For the text-containing cell, return its midpoint in [x, y] coordinate format. 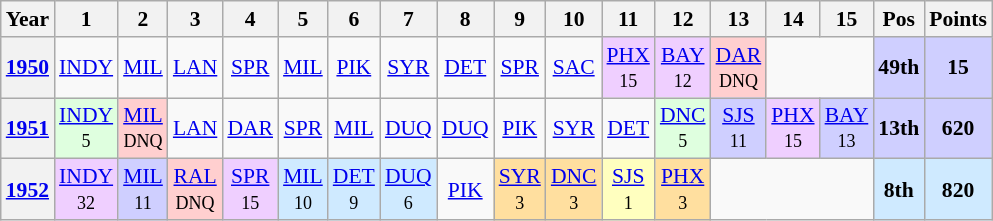
1 [86, 19]
DET9 [354, 190]
1951 [28, 128]
5 [303, 19]
DUQ6 [408, 190]
SAC [574, 68]
3 [195, 19]
SJS1 [628, 190]
49th [898, 68]
BAY13 [847, 128]
14 [792, 19]
8 [466, 19]
INDY32 [86, 190]
MIL11 [143, 190]
Year [28, 19]
SPR15 [250, 190]
INDY [86, 68]
Pos [898, 19]
13th [898, 128]
PHX3 [683, 190]
9 [520, 19]
DARDNQ [739, 68]
RALDNQ [195, 190]
620 [958, 128]
1950 [28, 68]
BAY12 [683, 68]
6 [354, 19]
2 [143, 19]
10 [574, 19]
MIL10 [303, 190]
Points [958, 19]
DNC3 [574, 190]
MILDNQ [143, 128]
1952 [28, 190]
SYR3 [520, 190]
4 [250, 19]
8th [898, 190]
12 [683, 19]
820 [958, 190]
13 [739, 19]
DNC5 [683, 128]
7 [408, 19]
DAR [250, 128]
SJS11 [739, 128]
11 [628, 19]
INDY5 [86, 128]
